Detect which cell encompasses the target text, then output its (x, y) center coordinate. 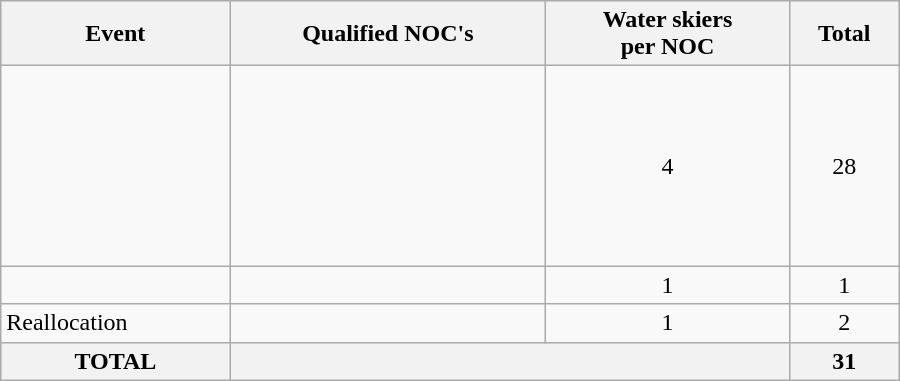
4 (668, 166)
TOTAL (116, 361)
Water skiers per NOC (668, 34)
2 (844, 323)
Event (116, 34)
Reallocation (116, 323)
31 (844, 361)
28 (844, 166)
Qualified NOC's (388, 34)
Total (844, 34)
